Detect which cell encompasses the target text, then output its [x, y] center coordinate. 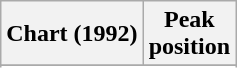
Chart (1992) [72, 34]
Peakposition [189, 34]
